Provide the [X, Y] coordinate of the cell's center where the given text is located.  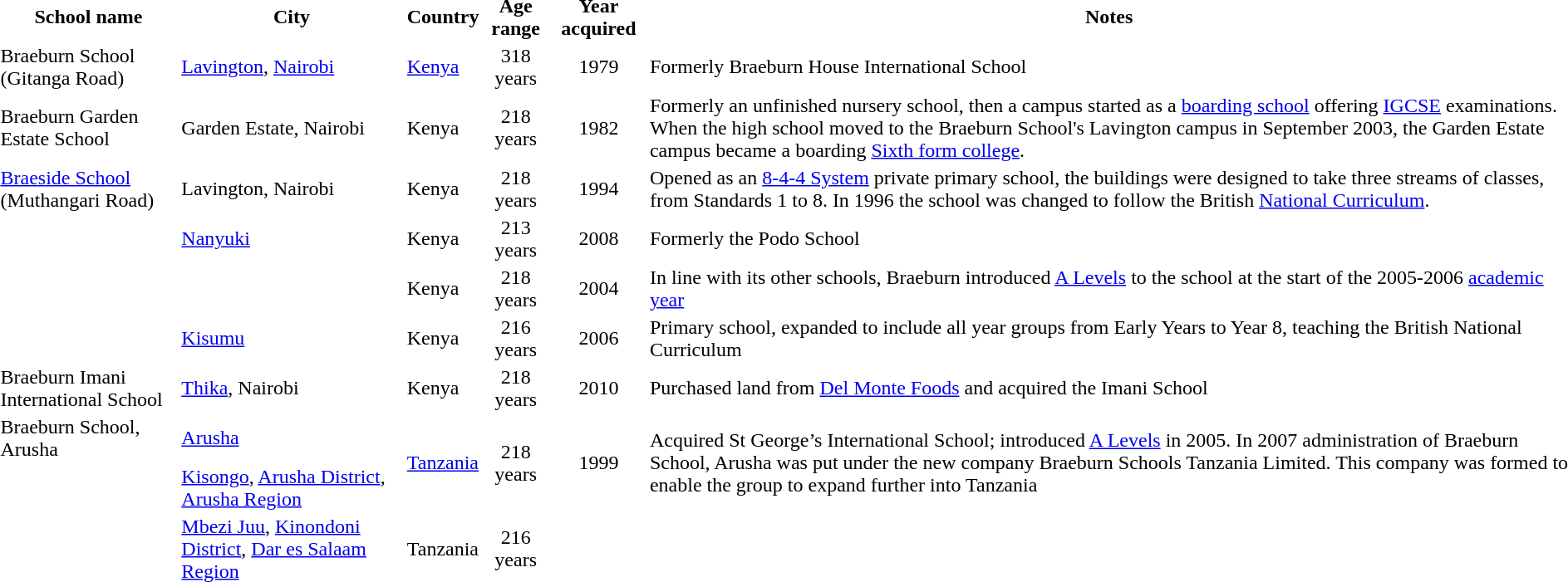
2006 [598, 339]
213 years [515, 239]
1979 [598, 66]
1999 [598, 463]
Thika, Nairobi [292, 389]
Garden Estate, Nairobi [292, 128]
Arusha [292, 438]
Tanzania [443, 463]
Nanyuki [292, 239]
318 years [515, 66]
Kisongo, Arusha District, Arusha Region [292, 488]
2008 [598, 239]
1982 [598, 128]
Kisumu [292, 339]
2010 [598, 389]
216 years [515, 339]
2004 [598, 289]
1994 [598, 189]
